Determine the [X, Y] coordinate at the center of the cell enclosing the given text.  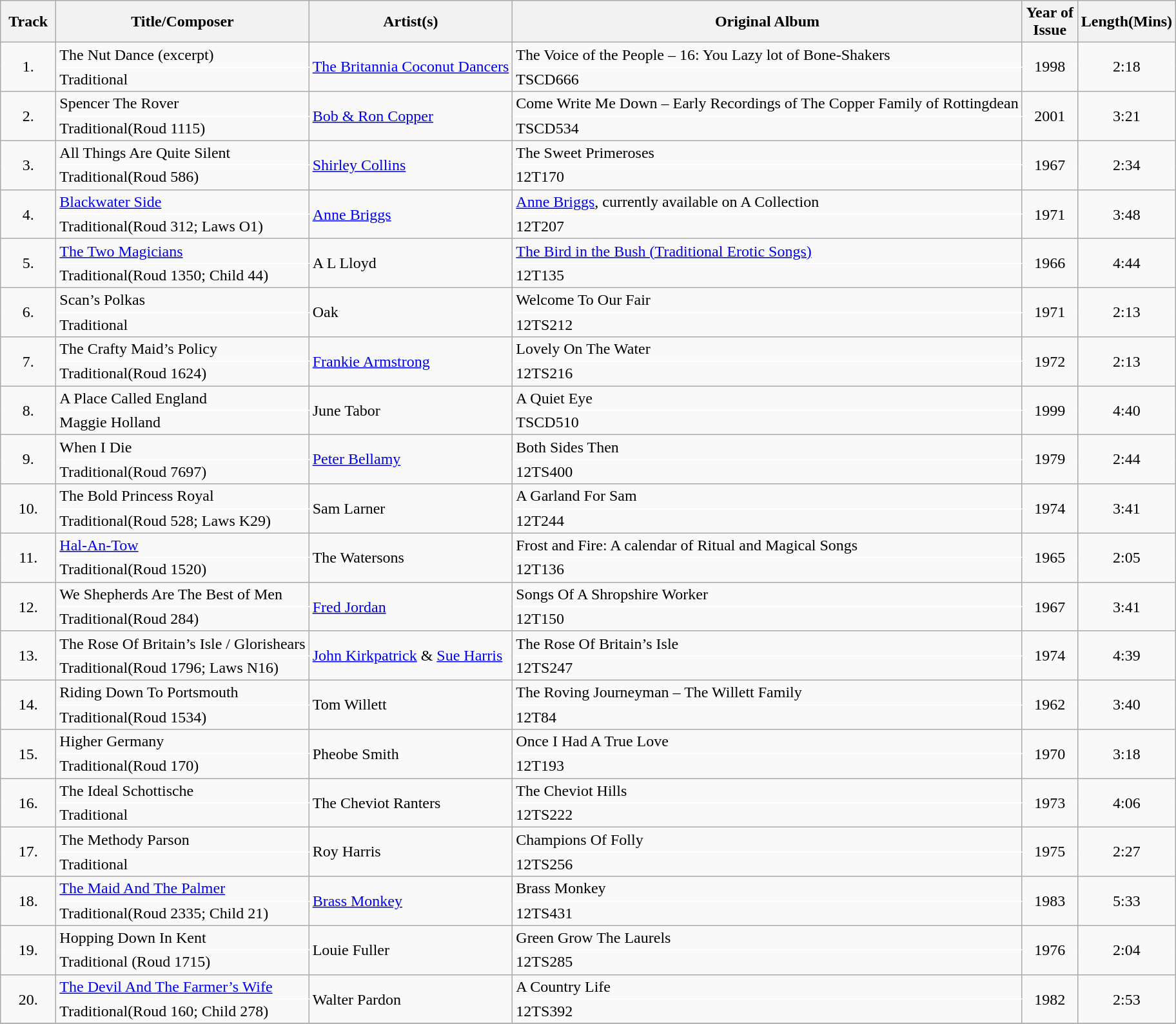
3:48 [1126, 214]
Traditional(Roud 2335; Child 21) [182, 913]
Anne Briggs, currently available on A Collection [767, 202]
4:40 [1126, 411]
The Nut Dance (excerpt) [182, 55]
The Crafty Maid’s Policy [182, 349]
Higher Germany [182, 742]
20. [28, 999]
The Bold Princess Royal [182, 496]
Maggie Holland [182, 423]
The Cheviot Hills [767, 791]
The Maid And The Palmer [182, 889]
TSCD534 [767, 128]
Artist(s) [411, 22]
The Methody Parson [182, 840]
1998 [1050, 67]
A L Lloyd [411, 263]
Traditional(Roud 1115) [182, 128]
All Things Are Quite Silent [182, 153]
Lovely On The Water [767, 349]
Traditional(Roud 170) [182, 766]
The Devil And The Farmer’s Wife [182, 987]
Walter Pardon [411, 999]
12TS247 [767, 668]
Traditional(Roud 1624) [182, 374]
Tom Willett [411, 704]
Fred Jordan [411, 606]
Louie Fuller [411, 950]
Year of Issue [1050, 22]
June Tabor [411, 411]
12TS212 [767, 324]
12T207 [767, 226]
Traditional(Roud 284) [182, 619]
Title/Composer [182, 22]
19. [28, 950]
Hopping Down In Kent [182, 938]
2:04 [1126, 950]
17. [28, 852]
2001 [1050, 116]
9. [28, 459]
When I Die [182, 447]
Traditional(Roud 1534) [182, 717]
1973 [1050, 803]
3:21 [1126, 116]
16. [28, 803]
The Rose Of Britain’s Isle [767, 643]
We Shepherds Are The Best of Men [182, 594]
Peter Bellamy [411, 459]
8. [28, 411]
Shirley Collins [411, 165]
1966 [1050, 263]
Hal-An-Tow [182, 545]
2:05 [1126, 557]
Length(Mins) [1126, 22]
A Garland For Sam [767, 496]
1983 [1050, 901]
Oak [411, 312]
Traditional(Roud 312; Laws O1) [182, 226]
12TS216 [767, 374]
Bob & Ron Copper [411, 116]
Original Album [767, 22]
11. [28, 557]
1. [28, 67]
4:44 [1126, 263]
1975 [1050, 852]
A Place Called England [182, 398]
12T150 [767, 619]
Traditional (Roud 1715) [182, 962]
Anne Briggs [411, 214]
Once I Had A True Love [767, 742]
13. [28, 655]
Frost and Fire: A calendar of Ritual and Magical Songs [767, 545]
The Watersons [411, 557]
1979 [1050, 459]
12TS431 [767, 913]
Spencer The Rover [182, 104]
12T135 [767, 275]
Blackwater Side [182, 202]
Traditional(Roud 7697) [182, 472]
4:06 [1126, 803]
The Roving Journeyman – The Willett Family [767, 692]
Songs Of A Shropshire Worker [767, 594]
7. [28, 362]
12TS256 [767, 864]
TSCD510 [767, 423]
6. [28, 312]
A Quiet Eye [767, 398]
2:44 [1126, 459]
Track [28, 22]
1982 [1050, 999]
Pheobe Smith [411, 754]
Traditional(Roud 1350; Child 44) [182, 275]
12T170 [767, 177]
Traditional(Roud 1520) [182, 570]
1970 [1050, 754]
Roy Harris [411, 852]
Come Write Me Down – Early Recordings of The Copper Family of Rottingdean [767, 104]
2:34 [1126, 165]
The Voice of the People – 16: You Lazy lot of Bone-Shakers [767, 55]
Both Sides Then [767, 447]
14. [28, 704]
1962 [1050, 704]
12TS392 [767, 1011]
12T84 [767, 717]
18. [28, 901]
3:18 [1126, 754]
2:53 [1126, 999]
15. [28, 754]
12TS222 [767, 815]
Green Grow The Laurels [767, 938]
Welcome To Our Fair [767, 300]
Traditional(Roud 528; Laws K29) [182, 521]
A Country Life [767, 987]
Sam Larner [411, 508]
12TS285 [767, 962]
1999 [1050, 411]
The Rose Of Britain’s Isle / Glorishears [182, 643]
5. [28, 263]
1976 [1050, 950]
Traditional(Roud 1796; Laws N16) [182, 668]
2. [28, 116]
The Two Magicians [182, 251]
5:33 [1126, 901]
The Cheviot Ranters [411, 803]
Riding Down To Portsmouth [182, 692]
10. [28, 508]
12T244 [767, 521]
Frankie Armstrong [411, 362]
3:40 [1126, 704]
12. [28, 606]
The Ideal Schottische [182, 791]
1972 [1050, 362]
The Bird in the Bush (Traditional Erotic Songs) [767, 251]
12TS400 [767, 472]
4. [28, 214]
Scan’s Polkas [182, 300]
The Britannia Coconut Dancers [411, 67]
1965 [1050, 557]
John Kirkpatrick & Sue Harris [411, 655]
2:18 [1126, 67]
2:27 [1126, 852]
Traditional(Roud 160; Child 278) [182, 1011]
3. [28, 165]
12T193 [767, 766]
4:39 [1126, 655]
TSCD666 [767, 79]
Champions Of Folly [767, 840]
The Sweet Primeroses [767, 153]
12T136 [767, 570]
Traditional(Roud 586) [182, 177]
